Extract the [x, y] coordinate from the center of the cell holding the provided text.  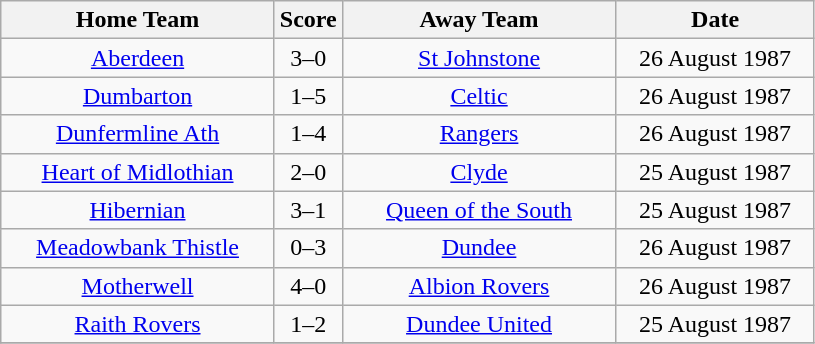
Meadowbank Thistle [138, 248]
2–0 [308, 172]
Queen of the South [479, 210]
Dundee [479, 248]
Clyde [479, 172]
1–2 [308, 324]
0–3 [308, 248]
Heart of Midlothian [138, 172]
Away Team [479, 20]
1–5 [308, 96]
Celtic [479, 96]
4–0 [308, 286]
Score [308, 20]
Hibernian [138, 210]
St Johnstone [479, 58]
Date [716, 20]
1–4 [308, 134]
Motherwell [138, 286]
Raith Rovers [138, 324]
3–0 [308, 58]
Home Team [138, 20]
3–1 [308, 210]
Rangers [479, 134]
Dunfermline Ath [138, 134]
Dundee United [479, 324]
Aberdeen [138, 58]
Albion Rovers [479, 286]
Dumbarton [138, 96]
